Locate the cell with the specified text and output its [X, Y] center coordinate. 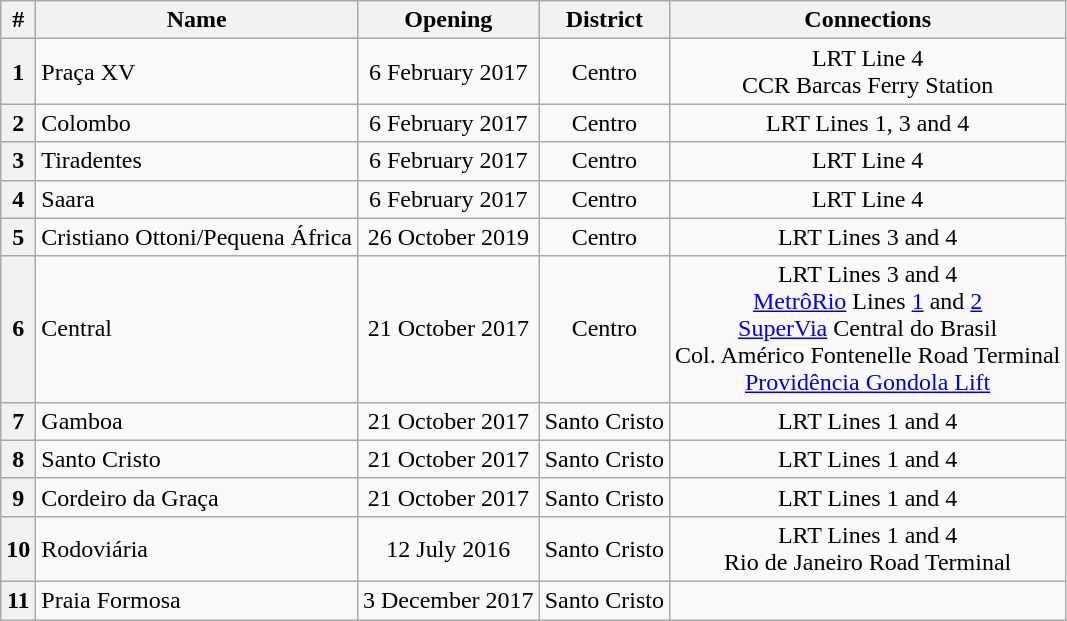
4 [18, 199]
Cordeiro da Graça [197, 497]
1 [18, 72]
8 [18, 459]
Colombo [197, 123]
LRT Lines 1, 3 and 4 [868, 123]
6 [18, 329]
Rodoviária [197, 548]
3 December 2017 [448, 600]
LRT Lines 1 and 4 Rio de Janeiro Road Terminal [868, 548]
LRT Line 4 CCR Barcas Ferry Station [868, 72]
LRT Lines 3 and 4 MetrôRio Lines 1 and 2 SuperVia Central do Brasil Col. Américo Fontenelle Road Terminal Providência Gondola Lift [868, 329]
Saara [197, 199]
Gamboa [197, 421]
2 [18, 123]
Praia Formosa [197, 600]
Name [197, 20]
Cristiano Ottoni/Pequena África [197, 237]
Opening [448, 20]
7 [18, 421]
Tiradentes [197, 161]
LRT Lines 3 and 4 [868, 237]
10 [18, 548]
5 [18, 237]
Praça XV [197, 72]
12 July 2016 [448, 548]
District [604, 20]
9 [18, 497]
Connections [868, 20]
Central [197, 329]
11 [18, 600]
3 [18, 161]
26 October 2019 [448, 237]
# [18, 20]
